Pinpoint the cell where the given text exists, returning its (X, Y) midpoint coordinate. 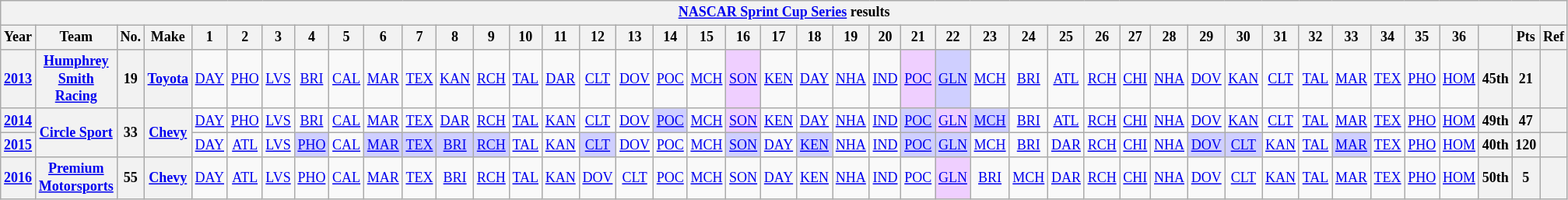
2 (244, 37)
27 (1135, 37)
34 (1387, 37)
14 (670, 37)
1 (209, 37)
45th (1496, 79)
Toyota (168, 79)
9 (491, 37)
2016 (19, 178)
55 (131, 178)
Humphrey Smith Racing (76, 79)
15 (707, 37)
13 (635, 37)
22 (953, 37)
2013 (19, 79)
No. (131, 37)
2014 (19, 120)
10 (525, 37)
2015 (19, 145)
50th (1496, 178)
17 (778, 37)
30 (1244, 37)
Pts (1526, 37)
29 (1206, 37)
31 (1281, 37)
8 (455, 37)
35 (1422, 37)
26 (1102, 37)
16 (744, 37)
12 (598, 37)
32 (1315, 37)
49th (1496, 120)
11 (560, 37)
3 (279, 37)
36 (1460, 37)
Team (76, 37)
4 (311, 37)
Year (19, 37)
23 (990, 37)
Circle Sport (76, 132)
7 (419, 37)
Make (168, 37)
47 (1526, 120)
25 (1066, 37)
Ref (1554, 37)
24 (1029, 37)
120 (1526, 145)
28 (1170, 37)
20 (886, 37)
NASCAR Sprint Cup Series results (784, 12)
18 (814, 37)
40th (1496, 145)
Premium Motorsports (76, 178)
6 (383, 37)
